Provide the [x, y] coordinate of the cell's center where the given text is located.  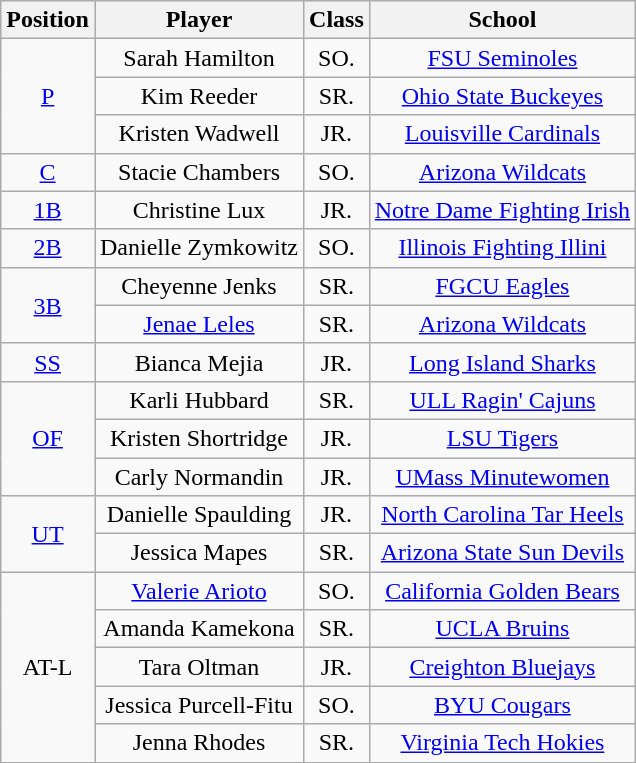
C [48, 172]
UMass Minutewomen [502, 477]
Christine Lux [198, 210]
2B [48, 248]
FGCU Eagles [502, 286]
Louisville Cardinals [502, 134]
Kristen Wadwell [198, 134]
Valerie Arioto [198, 591]
Danielle Zymkowitz [198, 248]
Virginia Tech Hokies [502, 743]
Ohio State Buckeyes [502, 96]
Class [337, 20]
Creighton Bluejays [502, 667]
Arizona State Sun Devils [502, 553]
Karli Hubbard [198, 400]
Jenna Rhodes [198, 743]
Position [48, 20]
Long Island Sharks [502, 362]
Player [198, 20]
Tara Oltman [198, 667]
Danielle Spaulding [198, 515]
1B [48, 210]
Cheyenne Jenks [198, 286]
Sarah Hamilton [198, 58]
AT-L [48, 667]
UT [48, 534]
OF [48, 438]
Jessica Mapes [198, 553]
Amanda Kamekona [198, 629]
Jenae Leles [198, 324]
Bianca Mejia [198, 362]
SS [48, 362]
Illinois Fighting Illini [502, 248]
School [502, 20]
Notre Dame Fighting Irish [502, 210]
LSU Tigers [502, 438]
UCLA Bruins [502, 629]
P [48, 96]
FSU Seminoles [502, 58]
Stacie Chambers [198, 172]
California Golden Bears [502, 591]
Jessica Purcell-Fitu [198, 705]
BYU Cougars [502, 705]
Kristen Shortridge [198, 438]
Carly Normandin [198, 477]
3B [48, 305]
ULL Ragin' Cajuns [502, 400]
Kim Reeder [198, 96]
North Carolina Tar Heels [502, 515]
